Find where the given text appears and provide that cell's center as (X, Y) coordinate. 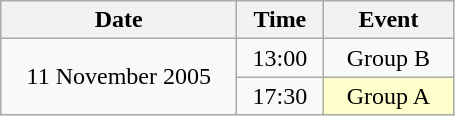
Time (280, 20)
Date (119, 20)
13:00 (280, 58)
Event (388, 20)
Group B (388, 58)
17:30 (280, 96)
Group A (388, 96)
11 November 2005 (119, 77)
